For the text-containing cell, return its midpoint in (x, y) coordinate format. 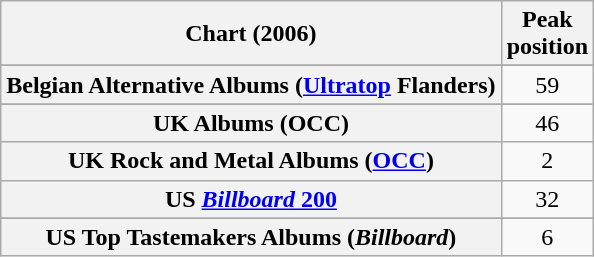
59 (547, 85)
Peakposition (547, 34)
46 (547, 123)
UK Rock and Metal Albums (OCC) (251, 161)
32 (547, 199)
Belgian Alternative Albums (Ultratop Flanders) (251, 85)
UK Albums (OCC) (251, 123)
Chart (2006) (251, 34)
2 (547, 161)
6 (547, 237)
US Billboard 200 (251, 199)
US Top Tastemakers Albums (Billboard) (251, 237)
